Locate the cell with the specified text and output its [x, y] center coordinate. 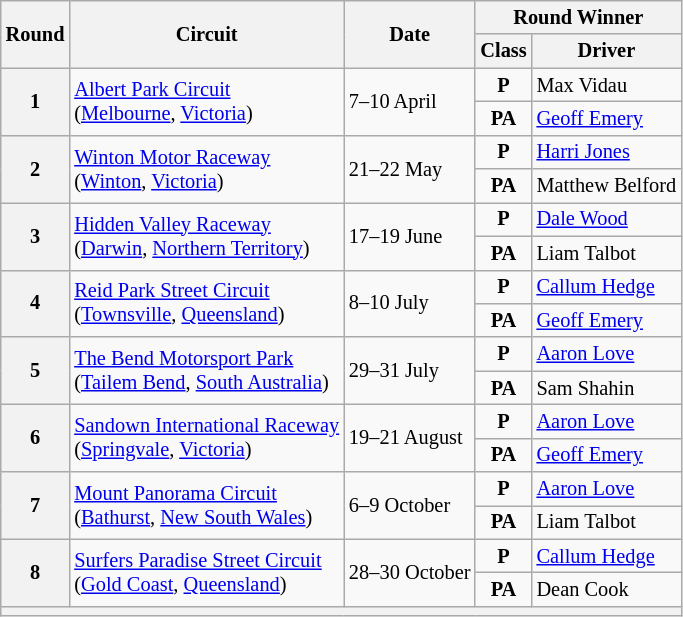
Sam Shahin [607, 388]
2 [36, 168]
Driver [607, 51]
4 [36, 304]
Dale Wood [607, 219]
Albert Park Circuit(Melbourne, Victoria) [206, 102]
6 [36, 438]
Harri Jones [607, 152]
19–21 August [410, 438]
28–30 October [410, 572]
5 [36, 370]
Max Vidau [607, 85]
3 [36, 236]
Matthew Belford [607, 186]
Round Winner [578, 17]
Class [503, 51]
8–10 July [410, 304]
Mount Panorama Circuit(Bathurst, New South Wales) [206, 506]
6–9 October [410, 506]
17–19 June [410, 236]
7 [36, 506]
Dean Cook [607, 589]
Winton Motor Raceway(Winton, Victoria) [206, 168]
Hidden Valley Raceway(Darwin, Northern Territory) [206, 236]
29–31 July [410, 370]
Reid Park Street Circuit(Townsville, Queensland) [206, 304]
Sandown International Raceway(Springvale, Victoria) [206, 438]
Date [410, 34]
1 [36, 102]
Round [36, 34]
The Bend Motorsport Park(Tailem Bend, South Australia) [206, 370]
8 [36, 572]
Circuit [206, 34]
21–22 May [410, 168]
Surfers Paradise Street Circuit(Gold Coast, Queensland) [206, 572]
7–10 April [410, 102]
